Extract the [X, Y] coordinate from the center of the cell holding the provided text.  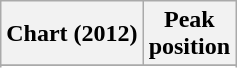
Chart (2012) [72, 34]
Peakposition [189, 34]
